Locate the cell with the specified text and output its (x, y) center coordinate. 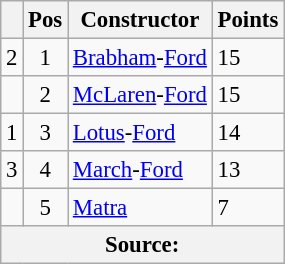
Lotus-Ford (140, 133)
5 (46, 208)
McLaren-Ford (140, 95)
Points (248, 20)
Constructor (140, 20)
March-Ford (140, 170)
Source: (142, 245)
4 (46, 170)
13 (248, 170)
Brabham-Ford (140, 58)
Pos (46, 20)
7 (248, 208)
14 (248, 133)
Matra (140, 208)
